Pinpoint the cell where the given text exists, returning its [x, y] midpoint coordinate. 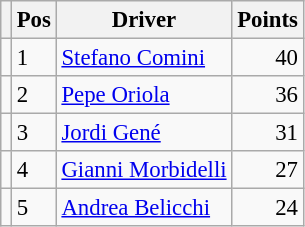
31 [268, 133]
27 [268, 170]
3 [34, 133]
40 [268, 58]
5 [34, 208]
Driver [144, 20]
Stefano Comini [144, 58]
2 [34, 95]
1 [34, 58]
Jordi Gené [144, 133]
Pepe Oriola [144, 95]
Andrea Belicchi [144, 208]
4 [34, 170]
Pos [34, 20]
Gianni Morbidelli [144, 170]
36 [268, 95]
24 [268, 208]
Points [268, 20]
